Determine the [x, y] coordinate at the center of the cell enclosing the given text.  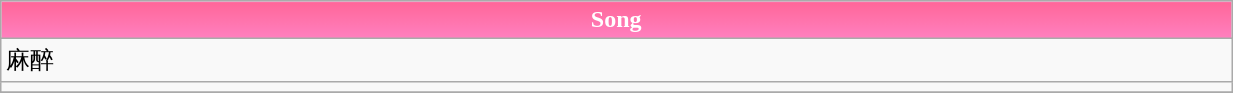
麻醉 [616, 60]
Song [616, 20]
